Capture the cell that displays the provided text and extract its (X, Y) central coordinate. 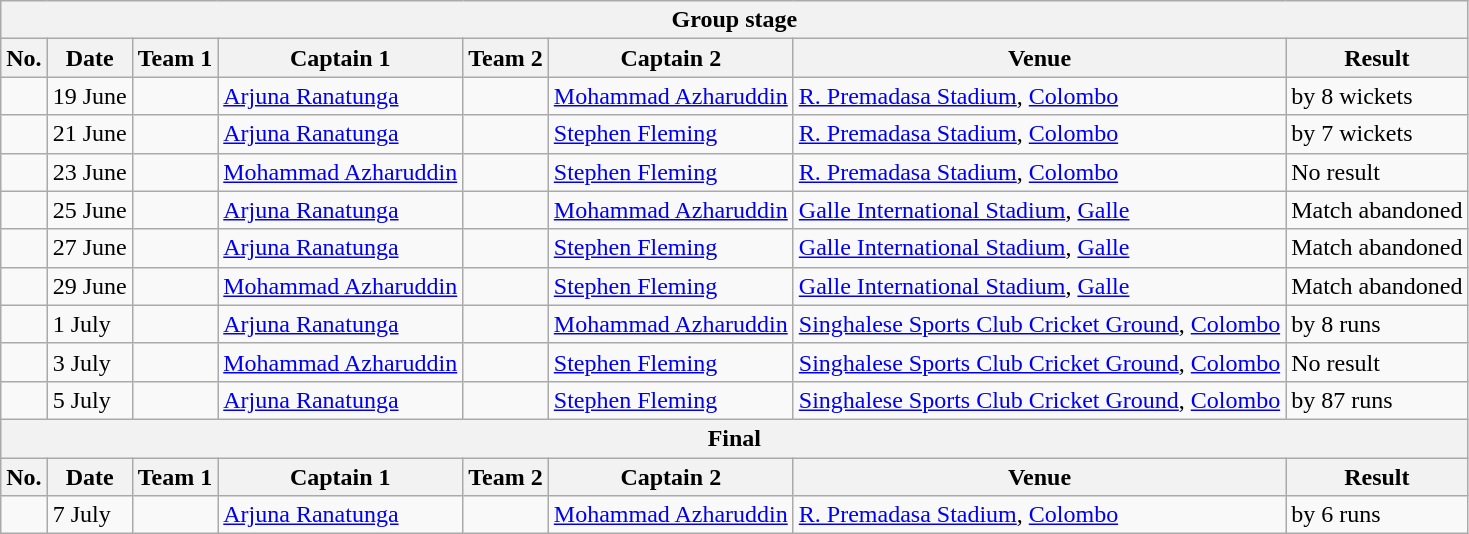
Final (734, 438)
by 87 runs (1377, 400)
by 8 wickets (1377, 96)
by 7 wickets (1377, 134)
1 July (90, 324)
by 6 runs (1377, 515)
3 July (90, 362)
23 June (90, 172)
Group stage (734, 20)
29 June (90, 286)
27 June (90, 248)
by 8 runs (1377, 324)
5 July (90, 400)
19 June (90, 96)
21 June (90, 134)
7 July (90, 515)
25 June (90, 210)
